From the cell containing the given text, extract its center point as (X, Y) coordinate. 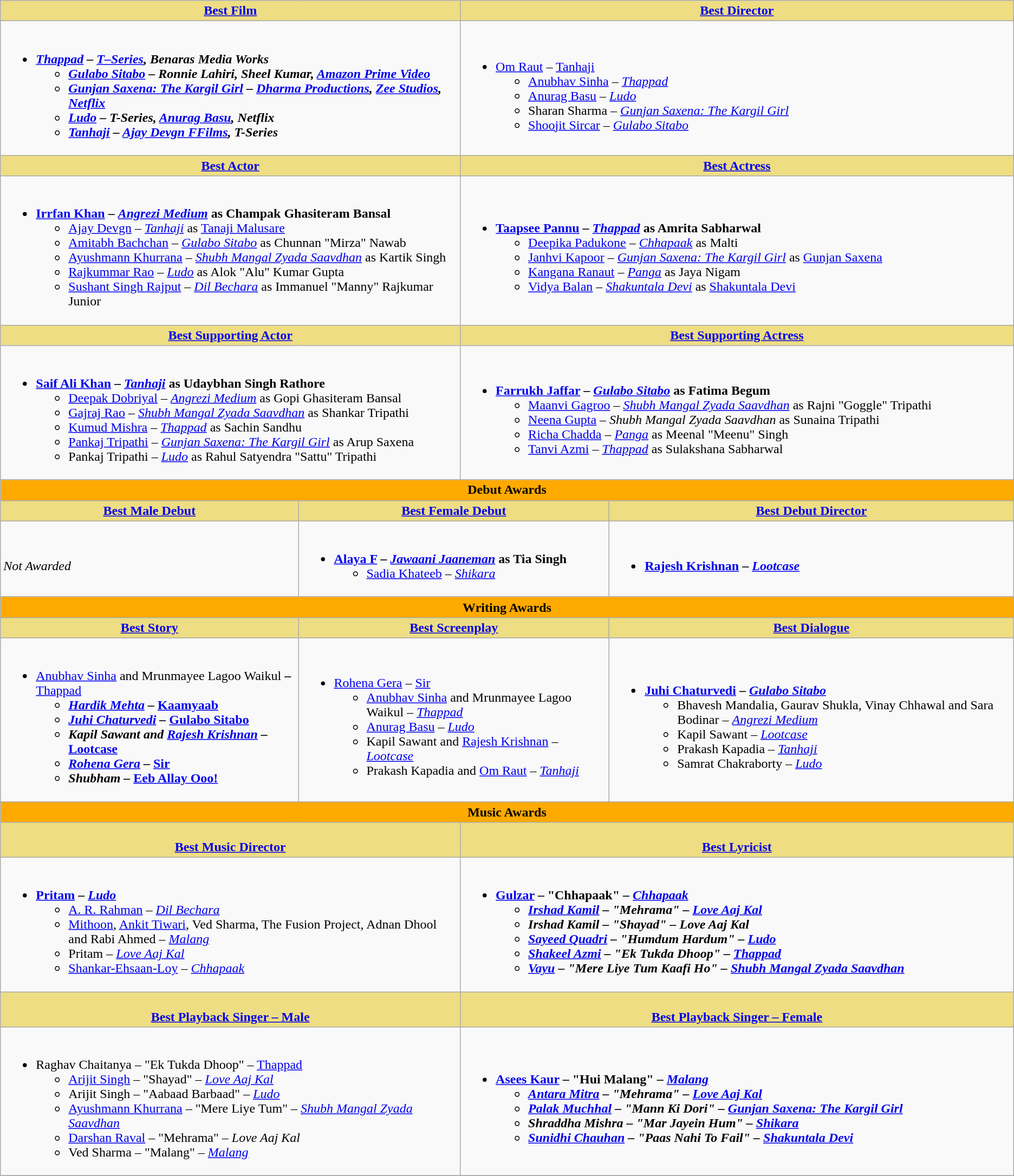
Best Female Debut (454, 511)
Best Playback Singer – Female (737, 1009)
Best Screenplay (454, 628)
Best Film (231, 11)
Music Awards (507, 812)
Not Awarded (149, 559)
Writing Awards (507, 607)
Best Debut Director (811, 511)
Best Male Debut (149, 511)
Rajesh Krishnan – Lootcase (811, 559)
Best Playback Singer – Male (231, 1009)
Best Supporting Actress (737, 335)
Best Supporting Actor (231, 335)
Best Actor (231, 166)
Best Director (737, 11)
Best Lyricist (737, 840)
Om Raut – TanhajiAnubhav Sinha – ThappadAnurag Basu – LudoSharan Sharma – Gunjan Saxena: The Kargil GirlShoojit Sircar – Gulabo Sitabo (737, 88)
Debut Awards (507, 490)
Best Actress (737, 166)
Alaya F – Jawaani Jaaneman as Tia SinghSadia Khateeb – Shikara (454, 559)
Best Dialogue (811, 628)
Best Music Director (231, 840)
Best Story (149, 628)
